For the text-containing cell, return its midpoint in (x, y) coordinate format. 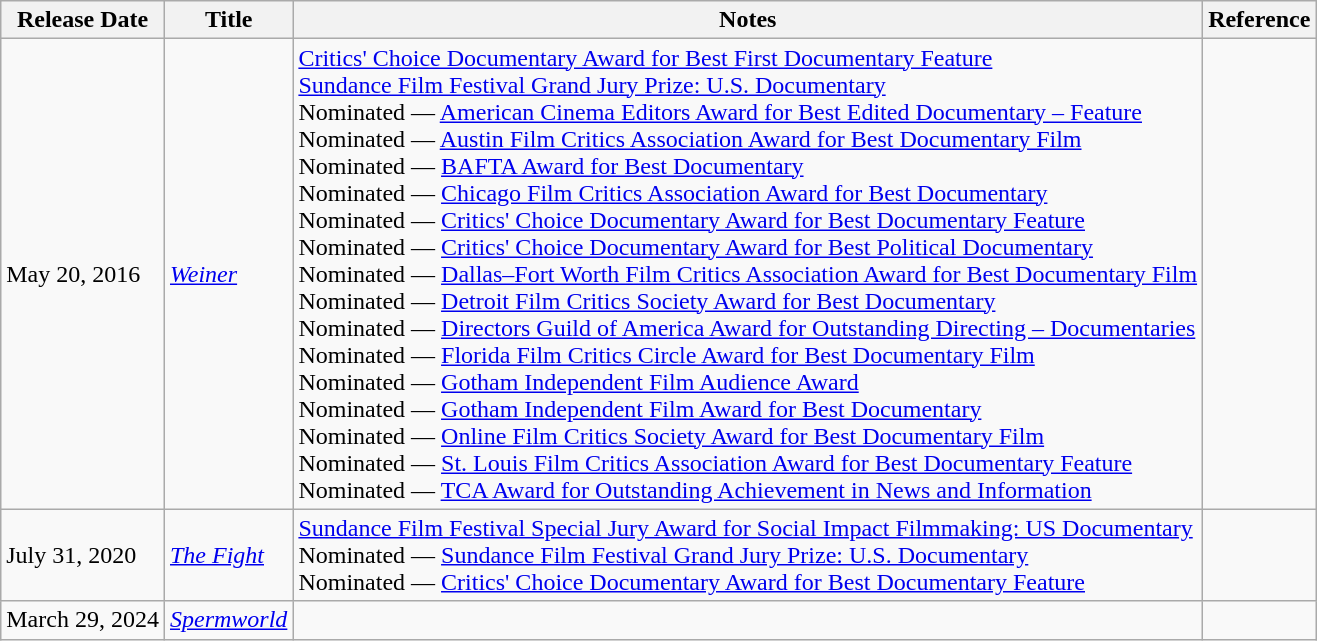
March 29, 2024 (83, 620)
The Fight (228, 555)
Title (228, 20)
Release Date (83, 20)
Spermworld (228, 620)
Weiner (228, 274)
Notes (748, 20)
May 20, 2016 (83, 274)
Reference (1260, 20)
July 31, 2020 (83, 555)
